Find where the given text appears and provide that cell's center as (X, Y) coordinate. 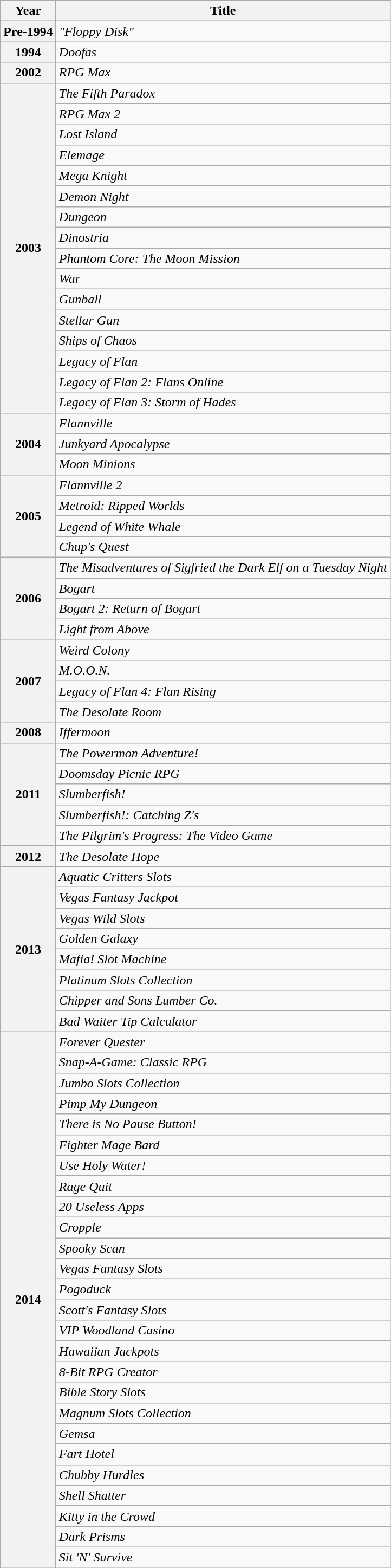
Spooky Scan (223, 1248)
Snap-A-Game: Classic RPG (223, 1062)
Legacy of Flan 4: Flan Rising (223, 691)
Dinostria (223, 237)
2002 (28, 73)
Year (28, 11)
20 Useless Apps (223, 1207)
8-Bit RPG Creator (223, 1372)
1994 (28, 52)
VIP Woodland Casino (223, 1331)
Rage Quit (223, 1186)
Junkyard Apocalypse (223, 444)
The Powermon Adventure! (223, 753)
War (223, 279)
Hawaiian Jackpots (223, 1351)
Cropple (223, 1227)
Title (223, 11)
Ships of Chaos (223, 341)
Vegas Fantasy Slots (223, 1269)
"Floppy Disk" (223, 31)
Mafia! Slot Machine (223, 960)
2012 (28, 856)
Fighter Mage Bard (223, 1145)
Vegas Wild Slots (223, 918)
Pre-1994 (28, 31)
2004 (28, 444)
Bible Story Slots (223, 1392)
Slumberfish!: Catching Z's (223, 815)
Chipper and Sons Lumber Co. (223, 1001)
Chubby Hurdles (223, 1475)
Bogart 2: Return of Bogart (223, 609)
Golden Galaxy (223, 939)
2013 (28, 949)
Lost Island (223, 134)
2007 (28, 681)
Slumberfish! (223, 794)
Elemage (223, 155)
Mega Knight (223, 176)
2008 (28, 733)
Shell Shatter (223, 1495)
The Pilgrim's Progress: The Video Game (223, 835)
2003 (28, 248)
Legend of White Whale (223, 526)
Flannville 2 (223, 485)
The Fifth Paradox (223, 93)
Iffermoon (223, 733)
Moon Minions (223, 464)
Gemsa (223, 1434)
Weird Colony (223, 650)
Metroid: Ripped Worlds (223, 506)
Doomsday Picnic RPG (223, 774)
Gunball (223, 300)
Dungeon (223, 217)
Pimp My Dungeon (223, 1104)
Scott's Fantasy Slots (223, 1310)
Fart Hotel (223, 1454)
Kitty in the Crowd (223, 1516)
The Desolate Room (223, 712)
Stellar Gun (223, 320)
RPG Max (223, 73)
Magnum Slots Collection (223, 1413)
The Misadventures of Sigfried the Dark Elf on a Tuesday Night (223, 567)
Light from Above (223, 630)
M.O.O.N. (223, 671)
Aquatic Critters Slots (223, 877)
Pogoduck (223, 1290)
Flannville (223, 423)
The Desolate Hope (223, 856)
Bad Waiter Tip Calculator (223, 1021)
Doofas (223, 52)
Phantom Core: The Moon Mission (223, 258)
Dark Prisms (223, 1537)
2011 (28, 794)
Chup's Quest (223, 547)
Demon Night (223, 196)
RPG Max 2 (223, 114)
2005 (28, 516)
Use Holy Water! (223, 1165)
There is No Pause Button! (223, 1124)
2006 (28, 598)
Sit 'N' Survive (223, 1557)
Jumbo Slots Collection (223, 1083)
Legacy of Flan 2: Flans Online (223, 382)
Legacy of Flan (223, 361)
Vegas Fantasy Jackpot (223, 897)
2014 (28, 1300)
Bogart (223, 588)
Platinum Slots Collection (223, 980)
Legacy of Flan 3: Storm of Hades (223, 403)
Forever Quester (223, 1042)
